Search for the cell housing the specified text and yield its [X, Y] center coordinate. 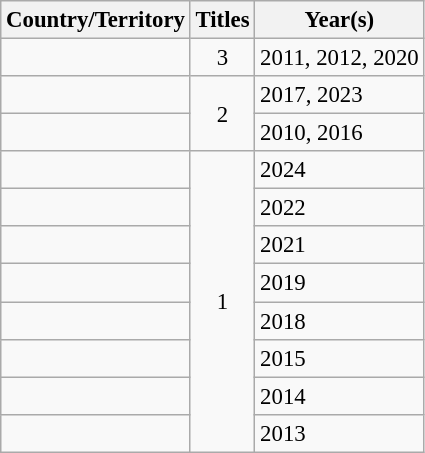
2021 [340, 245]
2022 [340, 208]
2013 [340, 433]
Titles [222, 20]
2017, 2023 [340, 95]
2010, 2016 [340, 133]
3 [222, 58]
2011, 2012, 2020 [340, 58]
2024 [340, 170]
Country/Territory [96, 20]
1 [222, 302]
2014 [340, 396]
2015 [340, 358]
Year(s) [340, 20]
2018 [340, 321]
2 [222, 114]
2019 [340, 283]
